For the text-containing cell, return its midpoint in (x, y) coordinate format. 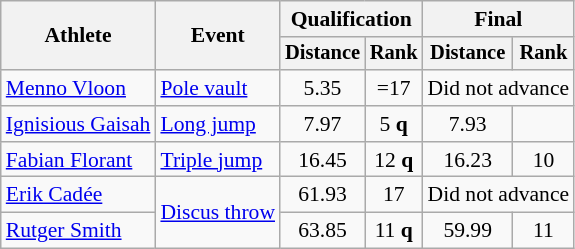
5 q (394, 124)
Final (499, 19)
11 (544, 231)
Long jump (218, 124)
59.99 (468, 231)
7.97 (322, 124)
Event (218, 36)
61.93 (322, 195)
16.23 (468, 160)
Qualification (351, 19)
Pole vault (218, 88)
Triple jump (218, 160)
=17 (394, 88)
Athlete (78, 36)
Menno Vloon (78, 88)
16.45 (322, 160)
63.85 (322, 231)
17 (394, 195)
12 q (394, 160)
5.35 (322, 88)
Fabian Florant (78, 160)
Rutger Smith (78, 231)
Erik Cadée (78, 195)
11 q (394, 231)
Discus throw (218, 212)
10 (544, 160)
7.93 (468, 124)
Ignisious Gaisah (78, 124)
